Detect which cell encompasses the target text, then output its (X, Y) center coordinate. 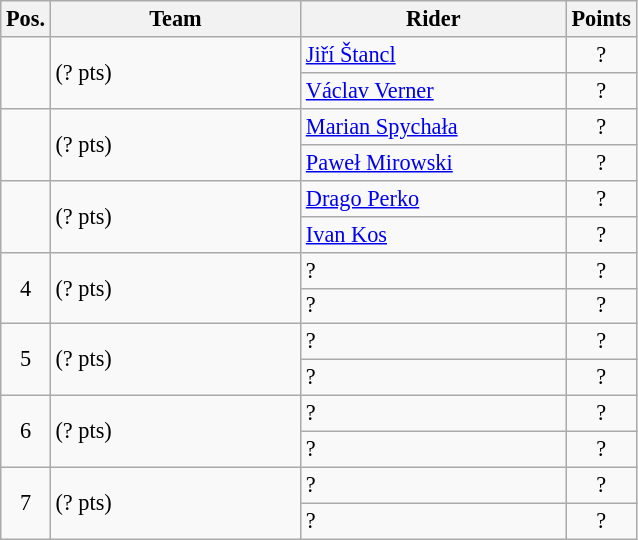
Drago Perko (434, 198)
6 (26, 432)
Pos. (26, 19)
Paweł Mirowski (434, 162)
Team (175, 19)
4 (26, 288)
Ivan Kos (434, 234)
7 (26, 503)
Václav Verner (434, 90)
Jiří Štancl (434, 55)
5 (26, 360)
Points (601, 19)
Rider (434, 19)
Marian Spychała (434, 126)
